Scan for the cell matching the given text and deliver its [x, y] coordinate at center. 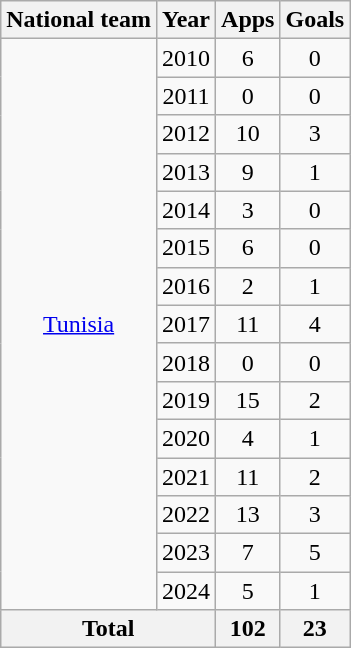
Tunisia [79, 324]
2011 [186, 96]
2019 [186, 400]
2022 [186, 515]
10 [248, 134]
15 [248, 400]
2018 [186, 362]
2012 [186, 134]
102 [248, 629]
2017 [186, 324]
2020 [186, 438]
13 [248, 515]
Apps [248, 20]
2014 [186, 210]
23 [315, 629]
Year [186, 20]
Total [108, 629]
Goals [315, 20]
2024 [186, 591]
2016 [186, 286]
2023 [186, 553]
2015 [186, 248]
2013 [186, 172]
9 [248, 172]
National team [79, 20]
7 [248, 553]
2021 [186, 477]
2010 [186, 58]
